Determine the [X, Y] coordinate at the center of the cell enclosing the given text.  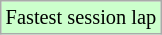
Fastest session lap [81, 17]
